Provide the (x, y) coordinate of the cell's center where the given text is located.  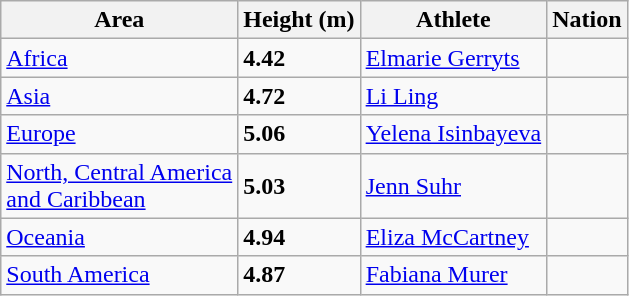
Yelena Isinbayeva (454, 134)
Europe (120, 134)
5.03 (299, 186)
Oceania (120, 237)
Height (m) (299, 20)
Area (120, 20)
Athlete (454, 20)
Elmarie Gerryts (454, 58)
4.87 (299, 275)
South America (120, 275)
Li Ling (454, 96)
5.06 (299, 134)
Fabiana Murer (454, 275)
Eliza McCartney (454, 237)
4.42 (299, 58)
North, Central America and Caribbean (120, 186)
Asia (120, 96)
Africa (120, 58)
4.72 (299, 96)
Nation (587, 20)
4.94 (299, 237)
Jenn Suhr (454, 186)
